Extract the [x, y] coordinate from the center of the cell holding the provided text.  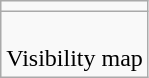
Visibility map [75, 44]
